Locate the cell with the specified text and output its [x, y] center coordinate. 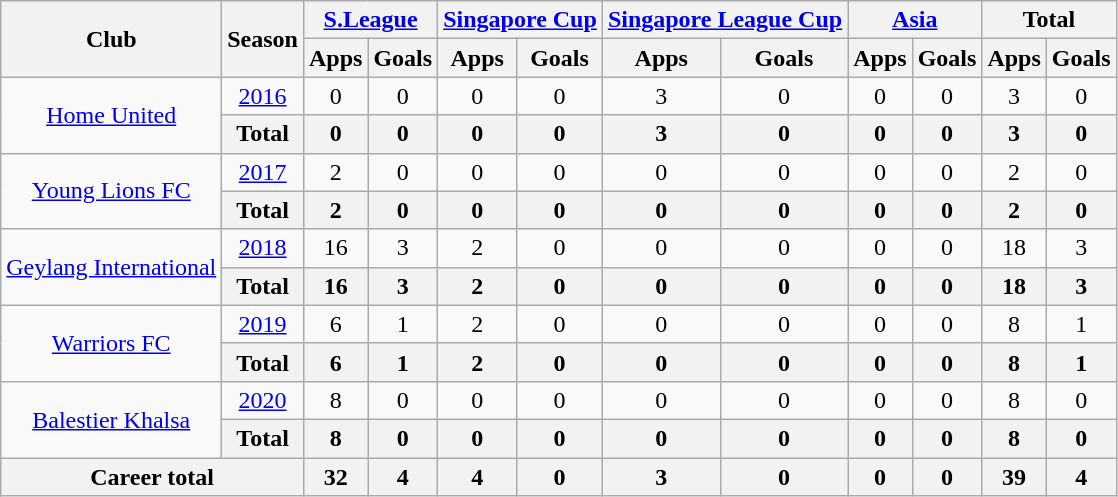
Young Lions FC [112, 191]
2018 [263, 248]
Geylang International [112, 267]
39 [1014, 477]
2016 [263, 96]
Asia [915, 20]
Career total [152, 477]
32 [335, 477]
Club [112, 39]
Home United [112, 115]
Singapore Cup [520, 20]
Balestier Khalsa [112, 419]
2019 [263, 324]
Singapore League Cup [724, 20]
Season [263, 39]
Warriors FC [112, 343]
S.League [370, 20]
2017 [263, 172]
2020 [263, 400]
